Output the (x, y) coordinate of the center of the cell containing the given text.  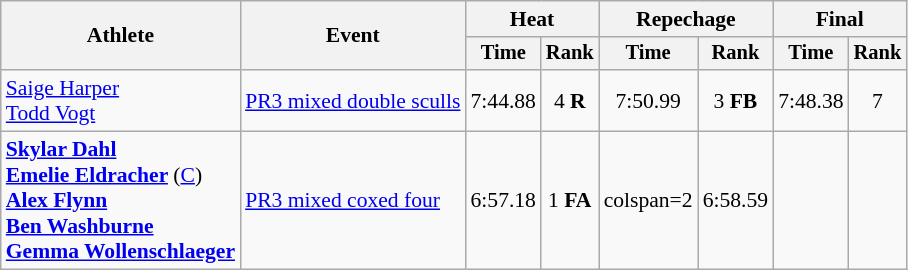
PR3 mixed double sculls (352, 100)
7 (878, 100)
Skylar DahlEmelie Eldracher (C)Alex FlynnBen WashburneGemma Wollenschlaeger (120, 201)
colspan=2 (648, 201)
7:48.38 (810, 100)
1 FA (570, 201)
PR3 mixed coxed four (352, 201)
Final (840, 19)
6:57.18 (502, 201)
Saige HarperTodd Vogt (120, 100)
6:58.59 (736, 201)
7:44.88 (502, 100)
Repechage (686, 19)
7:50.99 (648, 100)
Heat (532, 19)
3 FB (736, 100)
Event (352, 36)
Athlete (120, 36)
4 R (570, 100)
